Detect which cell encompasses the target text, then output its [X, Y] center coordinate. 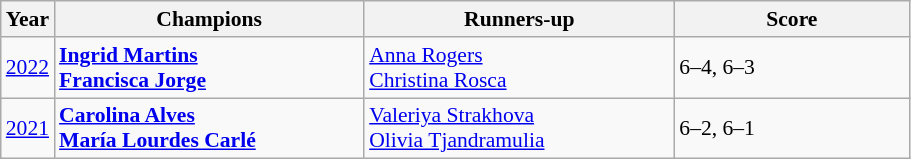
2021 [28, 128]
6–4, 6–3 [792, 68]
Valeriya Strakhova Olivia Tjandramulia [519, 128]
Anna Rogers Christina Rosca [519, 68]
Year [28, 19]
6–2, 6–1 [792, 128]
Champions [209, 19]
2022 [28, 68]
Carolina Alves María Lourdes Carlé [209, 128]
Ingrid Martins Francisca Jorge [209, 68]
Score [792, 19]
Runners-up [519, 19]
